Scan for the cell matching the given text and deliver its (X, Y) coordinate at center. 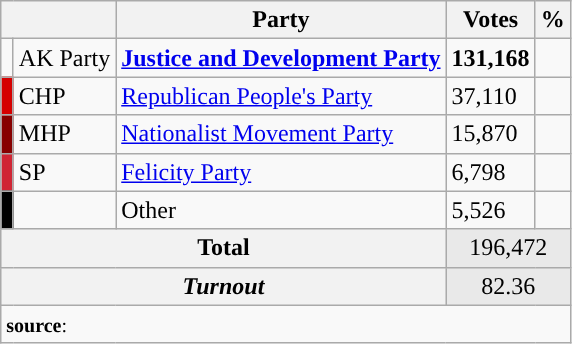
Turnout (224, 286)
Votes (490, 20)
Other (281, 210)
Republican People's Party (281, 96)
CHP (64, 96)
82.36 (508, 286)
196,472 (508, 248)
6,798 (490, 172)
15,870 (490, 134)
MHP (64, 134)
Felicity Party (281, 172)
5,526 (490, 210)
37,110 (490, 96)
AK Party (64, 58)
Nationalist Movement Party (281, 134)
SP (64, 172)
Total (224, 248)
source: (286, 324)
Justice and Development Party (281, 58)
Party (281, 20)
131,168 (490, 58)
% (552, 20)
